Output the [X, Y] coordinate of the center of the cell containing the given text.  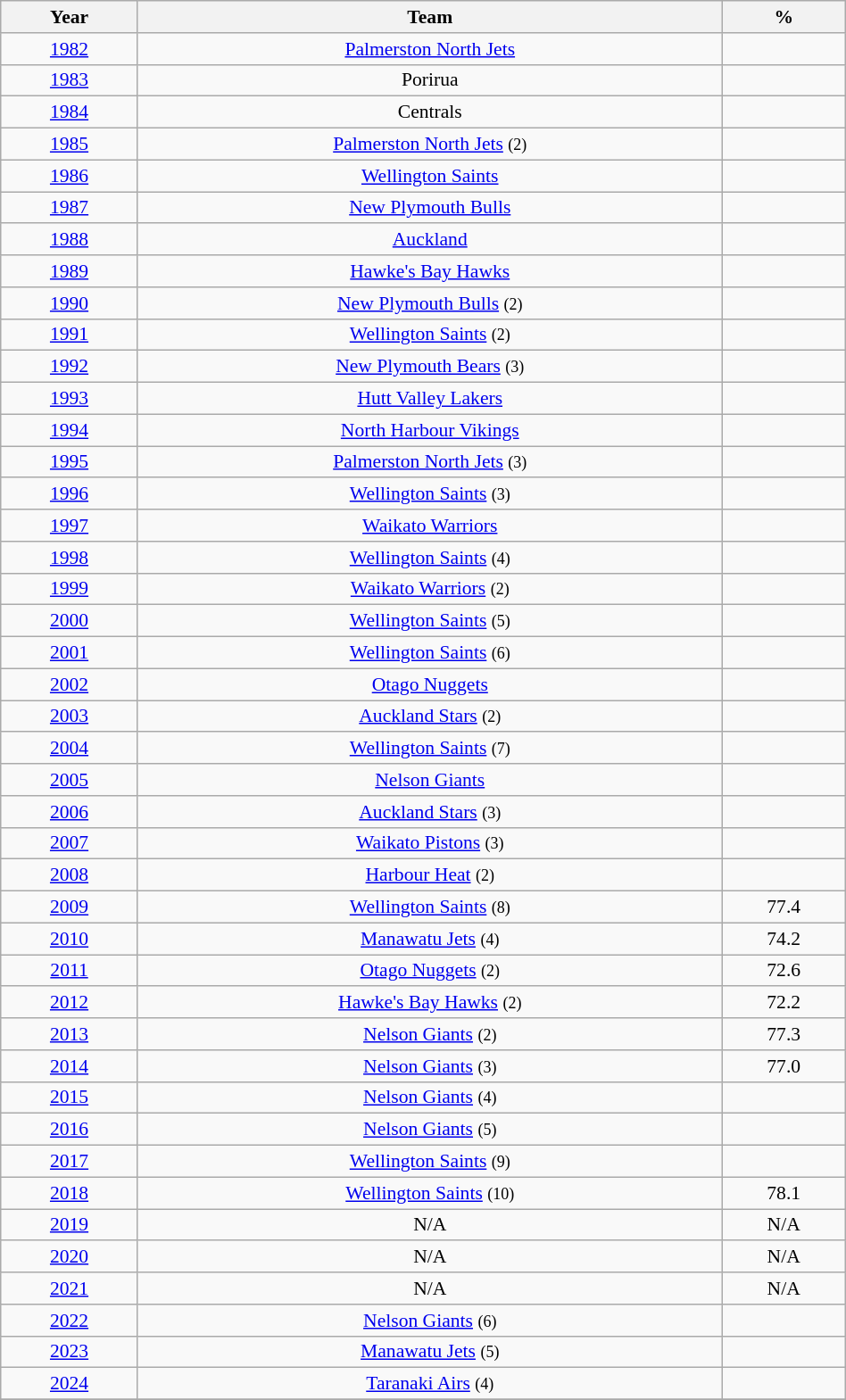
2014 [70, 1066]
77.0 [784, 1066]
New Plymouth Bulls (2) [430, 303]
2020 [70, 1257]
2023 [70, 1352]
Manawatu Jets (5) [430, 1352]
Nelson Giants (6) [430, 1321]
New Plymouth Bears (3) [430, 367]
Wellington Saints (9) [430, 1162]
Team [430, 17]
Palmerston North Jets (2) [430, 145]
Wellington Saints (10) [430, 1193]
1997 [70, 526]
Nelson Giants [430, 780]
77.4 [784, 907]
1982 [70, 49]
2009 [70, 907]
2005 [70, 780]
2017 [70, 1162]
Otago Nuggets [430, 684]
2000 [70, 621]
Hutt Valley Lakers [430, 399]
74.2 [784, 939]
1984 [70, 112]
Nelson Giants (5) [430, 1130]
72.6 [784, 971]
Waikato Pistons (3) [430, 843]
Waikato Warriors [430, 526]
1993 [70, 399]
Nelson Giants (4) [430, 1098]
1985 [70, 145]
2008 [70, 875]
Hawke's Bay Hawks (2) [430, 1003]
77.3 [784, 1034]
2019 [70, 1225]
1987 [70, 208]
2021 [70, 1288]
2007 [70, 843]
Hawke's Bay Hawks [430, 271]
Wellington Saints (6) [430, 653]
Palmerston North Jets (3) [430, 462]
Auckland Stars (3) [430, 812]
1989 [70, 271]
1986 [70, 176]
Wellington Saints (3) [430, 494]
Wellington Saints [430, 176]
1996 [70, 494]
Wellington Saints (5) [430, 621]
2024 [70, 1384]
Auckland [430, 240]
1988 [70, 240]
Harbour Heat (2) [430, 875]
2001 [70, 653]
78.1 [784, 1193]
Wellington Saints (8) [430, 907]
North Harbour Vikings [430, 430]
New Plymouth Bulls [430, 208]
2010 [70, 939]
2015 [70, 1098]
2006 [70, 812]
% [784, 17]
Wellington Saints (2) [430, 335]
Taranaki Airs (4) [430, 1384]
2012 [70, 1003]
1994 [70, 430]
1990 [70, 303]
Otago Nuggets (2) [430, 971]
1991 [70, 335]
Auckland Stars (2) [430, 717]
Wellington Saints (7) [430, 749]
Nelson Giants (2) [430, 1034]
2011 [70, 971]
Palmerston North Jets [430, 49]
1999 [70, 589]
Nelson Giants (3) [430, 1066]
Year [70, 17]
2004 [70, 749]
1983 [70, 80]
2013 [70, 1034]
1998 [70, 558]
Centrals [430, 112]
2003 [70, 717]
2002 [70, 684]
Porirua [430, 80]
2018 [70, 1193]
Wellington Saints (4) [430, 558]
2016 [70, 1130]
Manawatu Jets (4) [430, 939]
2022 [70, 1321]
72.2 [784, 1003]
Waikato Warriors (2) [430, 589]
1992 [70, 367]
1995 [70, 462]
